Determine the (x, y) coordinate at the center of the cell enclosing the given text.  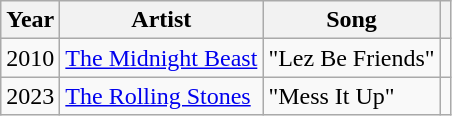
Song (352, 20)
"Lez Be Friends" (352, 58)
"Mess It Up" (352, 96)
Year (30, 20)
2023 (30, 96)
The Rolling Stones (162, 96)
The Midnight Beast (162, 58)
2010 (30, 58)
Artist (162, 20)
